Search for the cell housing the specified text and yield its [x, y] center coordinate. 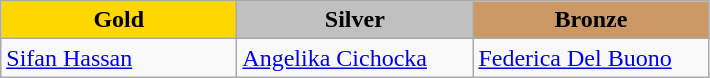
Silver [355, 20]
Sifan Hassan [119, 58]
Bronze [591, 20]
Gold [119, 20]
Angelika Cichocka [355, 58]
Federica Del Buono [591, 58]
